Determine the (x, y) coordinate at the center of the cell enclosing the given text.  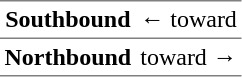
toward → (189, 57)
Northbound (68, 57)
← toward (189, 20)
Southbound (68, 20)
